Return the [x, y] coordinate for the center point of the cell that contains the specified text.  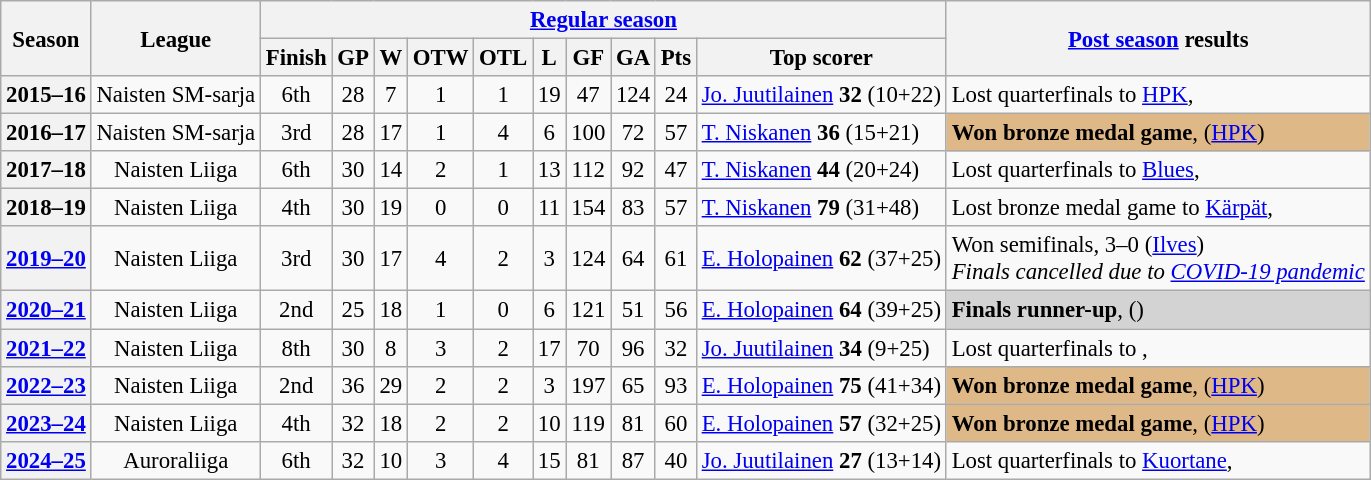
112 [588, 170]
Lost bronze medal game to Kärpät, [1158, 208]
Pts [676, 58]
119 [588, 423]
Finals runner-up, () [1158, 310]
96 [634, 348]
T. Niskanen 44 (20+24) [821, 170]
65 [634, 385]
W [390, 58]
83 [634, 208]
8th [296, 348]
E. Holopainen 64 (39+25) [821, 310]
E. Holopainen 57 (32+25) [821, 423]
14 [390, 170]
25 [353, 310]
87 [634, 460]
Lost quarterfinals to HPK, [1158, 95]
Won semifinals, 3–0 (Ilves)Finals cancelled due to COVID-19 pandemic [1158, 258]
60 [676, 423]
8 [390, 348]
70 [588, 348]
Season [46, 38]
15 [548, 460]
Lost quarterfinals to Kuortane, [1158, 460]
Finish [296, 58]
29 [390, 385]
GP [353, 58]
2016–17 [46, 133]
2022–23 [46, 385]
64 [634, 258]
Regular season [603, 20]
E. Holopainen 62 (37+25) [821, 258]
121 [588, 310]
L [548, 58]
2023–24 [46, 423]
2018–19 [46, 208]
T. Niskanen 79 (31+48) [821, 208]
Jo. Juutilainen 27 (13+14) [821, 460]
197 [588, 385]
36 [353, 385]
GF [588, 58]
40 [676, 460]
72 [634, 133]
Top scorer [821, 58]
7 [390, 95]
T. Niskanen 36 (15+21) [821, 133]
GA [634, 58]
61 [676, 258]
93 [676, 385]
League [176, 38]
92 [634, 170]
OTW [440, 58]
56 [676, 310]
2017–18 [46, 170]
Jo. Juutilainen 32 (10+22) [821, 95]
Lost quarterfinals to , [1158, 348]
2015–16 [46, 95]
E. Holopainen 75 (41+34) [821, 385]
100 [588, 133]
2024–25 [46, 460]
2021–22 [46, 348]
Auroraliiga [176, 460]
2019–20 [46, 258]
Lost quarterfinals to Blues, [1158, 170]
Jo. Juutilainen 34 (9+25) [821, 348]
24 [676, 95]
Post season results [1158, 38]
13 [548, 170]
51 [634, 310]
OTL [504, 58]
154 [588, 208]
11 [548, 208]
2020–21 [46, 310]
